Scan for the cell matching the given text and deliver its (x, y) coordinate at center. 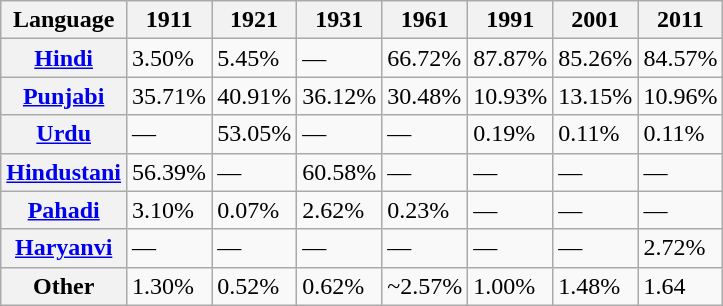
36.12% (340, 96)
1.00% (510, 286)
~2.57% (425, 286)
30.48% (425, 96)
Language (64, 20)
2.62% (340, 210)
Haryanvi (64, 248)
53.05% (254, 134)
13.15% (596, 96)
1.64 (680, 286)
0.52% (254, 286)
1921 (254, 20)
1.30% (170, 286)
40.91% (254, 96)
5.45% (254, 58)
Urdu (64, 134)
2001 (596, 20)
0.23% (425, 210)
85.26% (596, 58)
Punjabi (64, 96)
87.87% (510, 58)
10.96% (680, 96)
0.62% (340, 286)
1911 (170, 20)
1.48% (596, 286)
1991 (510, 20)
60.58% (340, 172)
2011 (680, 20)
35.71% (170, 96)
10.93% (510, 96)
0.07% (254, 210)
1931 (340, 20)
2.72% (680, 248)
0.19% (510, 134)
3.10% (170, 210)
Other (64, 286)
Hindustani (64, 172)
56.39% (170, 172)
66.72% (425, 58)
84.57% (680, 58)
3.50% (170, 58)
Pahadi (64, 210)
1961 (425, 20)
Hindi (64, 58)
